Pinpoint the cell where the given text exists, returning its (x, y) midpoint coordinate. 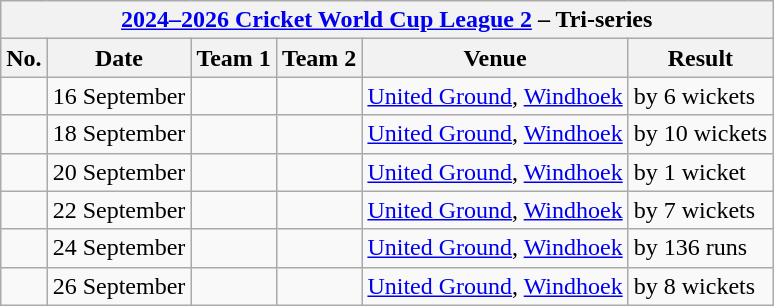
Venue (495, 58)
No. (24, 58)
Result (700, 58)
by 7 wickets (700, 210)
by 8 wickets (700, 286)
by 10 wickets (700, 134)
24 September (119, 248)
by 136 runs (700, 248)
by 1 wicket (700, 172)
20 September (119, 172)
18 September (119, 134)
by 6 wickets (700, 96)
2024–2026 Cricket World Cup League 2 – Tri-series (387, 20)
Date (119, 58)
26 September (119, 286)
Team 2 (319, 58)
16 September (119, 96)
Team 1 (234, 58)
22 September (119, 210)
